Extract the (X, Y) coordinate from the center of the cell holding the provided text.  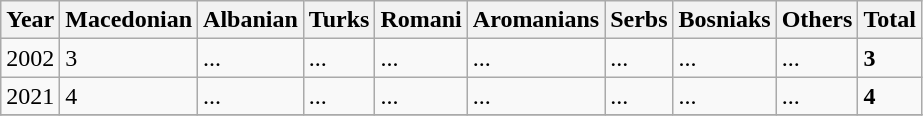
2002 (30, 58)
Turks (339, 20)
Year (30, 20)
Macedonian (129, 20)
Aromanians (536, 20)
Bosniaks (724, 20)
Romani (421, 20)
Others (817, 20)
2021 (30, 96)
Albanian (251, 20)
Serbs (639, 20)
Total (890, 20)
